Locate the cell with the specified text and output its [X, Y] center coordinate. 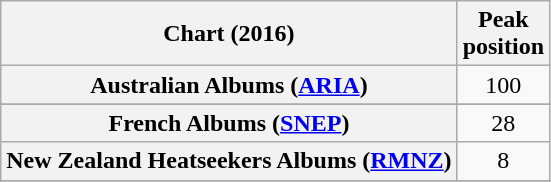
New Zealand Heatseekers Albums (RMNZ) [229, 161]
28 [503, 123]
French Albums (SNEP) [229, 123]
8 [503, 161]
Australian Albums (ARIA) [229, 85]
100 [503, 85]
Peak position [503, 34]
Chart (2016) [229, 34]
